Search for the cell housing the specified text and yield its [X, Y] center coordinate. 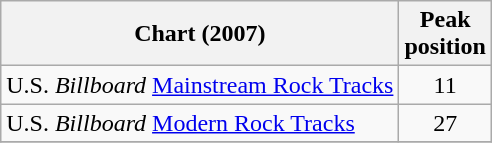
Peak position [445, 34]
27 [445, 123]
U.S. Billboard Mainstream Rock Tracks [200, 85]
U.S. Billboard Modern Rock Tracks [200, 123]
Chart (2007) [200, 34]
11 [445, 85]
